Search for the cell housing the specified text and yield its [x, y] center coordinate. 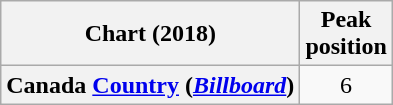
Chart (2018) [150, 34]
Peak position [346, 34]
Canada Country (Billboard) [150, 85]
6 [346, 85]
